Scan for the cell matching the given text and deliver its (X, Y) coordinate at center. 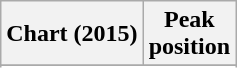
Chart (2015) (72, 34)
Peak position (189, 34)
